Capture the cell that displays the provided text and extract its [x, y] central coordinate. 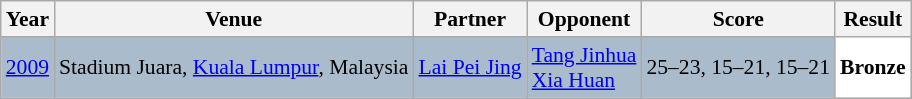
Stadium Juara, Kuala Lumpur, Malaysia [234, 68]
Lai Pei Jing [470, 68]
Partner [470, 19]
2009 [28, 68]
Score [738, 19]
Bronze [873, 68]
Year [28, 19]
25–23, 15–21, 15–21 [738, 68]
Venue [234, 19]
Result [873, 19]
Opponent [584, 19]
Tang Jinhua Xia Huan [584, 68]
